Find where the given text appears and provide that cell's center as (x, y) coordinate. 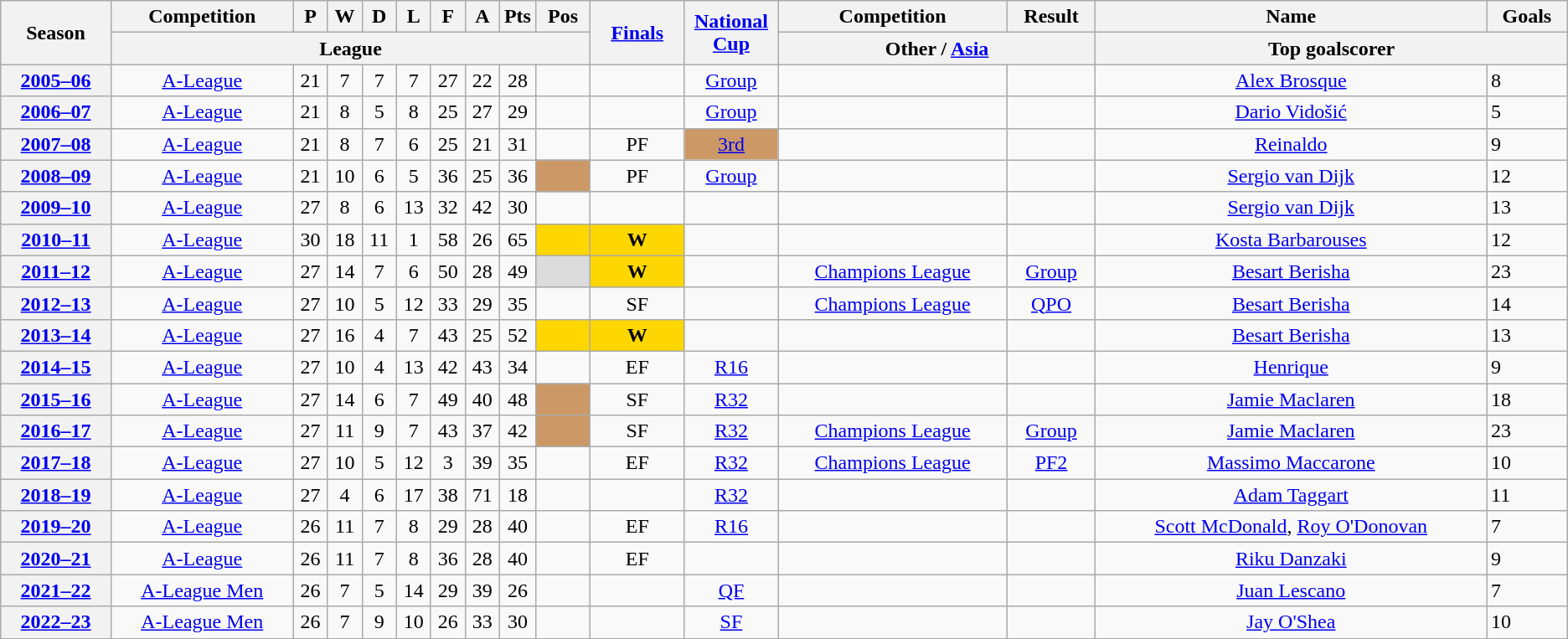
Top goalscorer (1332, 49)
QPO (1051, 303)
2011–12 (56, 271)
2022–23 (56, 622)
Scott McDonald, Roy O'Donovan (1292, 527)
2018–19 (56, 495)
1 (414, 240)
National Cup (731, 33)
50 (447, 271)
48 (518, 399)
Adam Taggart (1292, 495)
17 (414, 495)
2014–15 (56, 367)
Name (1292, 17)
Massimo Maccarone (1292, 463)
38 (447, 495)
2017–18 (56, 463)
3rd (731, 144)
31 (518, 144)
3 (447, 463)
2020–21 (56, 559)
D (379, 17)
F (447, 17)
2019–20 (56, 527)
22 (482, 80)
2012–13 (56, 303)
2015–16 (56, 399)
Result (1051, 17)
L (414, 17)
Reinaldo (1292, 144)
34 (518, 367)
37 (482, 431)
2007–08 (56, 144)
Pts (518, 17)
P (310, 17)
Henrique (1292, 367)
League (350, 49)
Other / Asia (936, 49)
2008–09 (56, 176)
16 (345, 335)
Alex Brosque (1292, 80)
2010–11 (56, 240)
2006–07 (56, 112)
2021–22 (56, 590)
2005–06 (56, 80)
2016–17 (56, 431)
Goals (1528, 17)
Season (56, 33)
2013–14 (56, 335)
Dario Vidošić (1292, 112)
A (482, 17)
52 (518, 335)
Finals (637, 33)
65 (518, 240)
71 (482, 495)
Kosta Barbarouses (1292, 240)
PF2 (1051, 463)
QF (731, 590)
Riku Danzaki (1292, 559)
Pos (563, 17)
2009–10 (56, 208)
58 (447, 240)
Juan Lescano (1292, 590)
Jay O'Shea (1292, 622)
32 (447, 208)
